Search for the cell housing the specified text and yield its [X, Y] center coordinate. 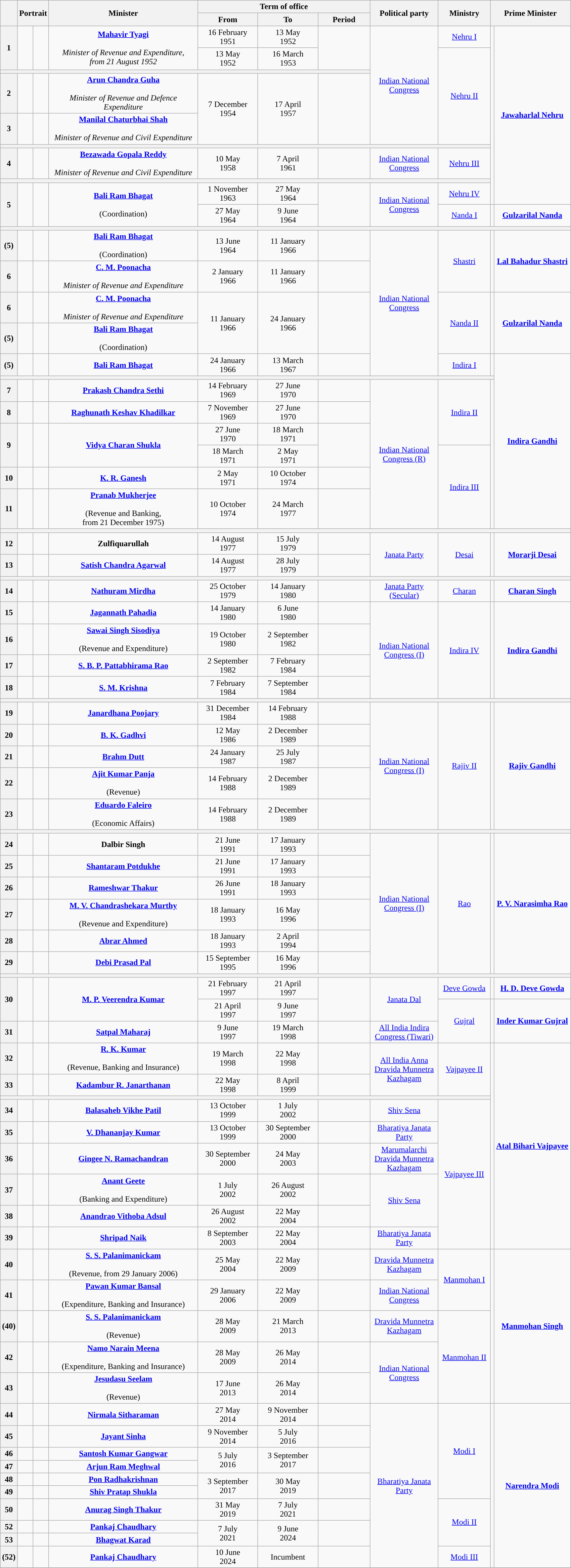
7 December1954 [228, 109]
44 [9, 1414]
Modi I [464, 1451]
3 [9, 129]
33 [9, 1085]
Vajpayee III [464, 1174]
Marumalarchi Dravida Munnetra Kazhagam [404, 1159]
Nehru IV [464, 194]
Indira IV [464, 650]
Atal Bihari Vajpayee [532, 1146]
26 June1991 [228, 888]
S. M. Krishna [123, 688]
2 [9, 93]
Manmohan Singh [532, 1326]
10 June2024 [228, 1557]
17 April1957 [288, 109]
Nehru III [464, 163]
27 May2014 [228, 1414]
19 October1980 [228, 639]
Janata Party (Secular) [404, 591]
Brahm Dutt [123, 757]
Nanda II [464, 323]
9 [9, 445]
17 June2013 [228, 1388]
Incumbent [288, 1557]
30 [9, 999]
39 [9, 1238]
Nehru II [464, 96]
6 June1980 [288, 613]
M. V. Chandrashekara Murthy(Revenue and Expenditure) [123, 914]
23 [9, 814]
Pawan Kumar Bansal(Expenditure, Banking and Insurance) [123, 1295]
From [228, 19]
52 [9, 1527]
24 March1977 [288, 509]
Arun Chandra GuhaMinister of Revenue and Defence Expenditure [123, 93]
Indira III [464, 487]
S. S. Palanimanickam(Revenue) [123, 1326]
All India Anna Dravida Munnetra Kazhagam [404, 1070]
Narendra Modi [532, 1486]
S. B. P. Pattabhirama Rao [123, 666]
36 [9, 1159]
35 [9, 1132]
24 [9, 844]
Charan [464, 591]
22 [9, 783]
7 April1961 [288, 163]
Shiv Pratap Shukla [123, 1492]
Term of office [284, 7]
10 May1958 [228, 163]
28 [9, 941]
1 November1963 [228, 194]
16 March1953 [288, 58]
11 [9, 509]
31 [9, 1032]
M. P. Veerendra Kumar [123, 999]
42 [9, 1357]
Rajiv Gandhi [532, 766]
34 [9, 1111]
32 [9, 1058]
Indian National Congress (R) [404, 454]
16 [9, 639]
24 May2003 [288, 1159]
53 [9, 1539]
Jawaharlal Nehru [532, 115]
30 May2019 [288, 1486]
Shripad Naik [123, 1238]
Bali Ram Bhagat [123, 365]
Abrar Ahmed [123, 941]
Anurag Singh Thakur [123, 1509]
21 February1997 [228, 988]
1 [9, 48]
46 [9, 1454]
49 [9, 1492]
Bezawada Gopala ReddyMinister of Revenue and Civil Expenditure [123, 163]
28 July1979 [288, 565]
15 July1979 [288, 543]
P. V. Narasimha Rao [532, 903]
Manmohan II [464, 1357]
14 [9, 591]
25 May2004 [228, 1264]
Desai [464, 554]
4 [9, 163]
Manilal Chaturbhai ShahMinister of Revenue and Civil Expenditure [123, 129]
Modi II [464, 1522]
45 [9, 1437]
13 March1967 [288, 365]
Rao [464, 903]
Balasaheb Vikhe Patil [123, 1111]
13 [9, 565]
2 January1966 [228, 277]
8 September2003 [228, 1238]
H. D. Deve Gowda [532, 988]
Santosh Kumar Gangwar [123, 1454]
29 January2006 [228, 1295]
15 September1995 [228, 963]
7 September1984 [288, 688]
Vidya Charan Shukla [123, 445]
12 [9, 543]
Shantaram Potdukhe [123, 866]
Manmohan I [464, 1280]
27 [9, 914]
37 [9, 1190]
K. R. Ganesh [123, 478]
25 July1987 [288, 757]
13 June1964 [228, 246]
14 February1969 [228, 391]
Kadambur R. Janarthanan [123, 1085]
Pranab Mukherjee(Revenue and Banking,from 21 December 1975) [123, 509]
25 October1979 [228, 591]
To [288, 19]
Period [344, 19]
Prime Minister [530, 13]
Charan Singh [532, 591]
Janata Party [404, 554]
S. S. Palanimanickam(Revenue, from 29 January 2006) [123, 1264]
8 April1999 [288, 1085]
Zulfiquarullah [123, 543]
Modi III [464, 1557]
47 [9, 1466]
31 May2019 [228, 1509]
Namo Narain Meena(Expenditure, Banking and Insurance) [123, 1357]
15 [9, 613]
Vajpayee II [464, 1070]
10 [9, 478]
V. Dhananjay Kumar [123, 1132]
Pon Radhakrishnan [123, 1479]
7 [9, 391]
Lal Bahadur Shastri [532, 261]
20 [9, 735]
29 [9, 963]
31 December1984 [228, 713]
Deve Gowda [464, 988]
7 November1969 [228, 412]
2 April1994 [288, 941]
43 [9, 1388]
Prakash Chandra Sethi [123, 391]
Gujral [464, 1021]
19 [9, 713]
Jagannath Pahadia [123, 613]
Indira I [464, 365]
38 [9, 1216]
Nathuram Mirdha [123, 591]
Sawai Singh Sisodiya(Revenue and Expenditure) [123, 639]
Debi Prasad Pal [123, 963]
Anandrao Vithoba Adsul [123, 1216]
Anant Geete(Banking and Expenditure) [123, 1190]
26 [9, 888]
R. K. Kumar(Revenue, Banking and Insurance) [123, 1058]
(40) [9, 1326]
Jesudasu Seelam(Revenue) [123, 1388]
21 [9, 757]
Dalbir Singh [123, 844]
21 March2013 [288, 1326]
Nehru I [464, 37]
Minister [123, 13]
Nanda I [464, 215]
24 January1987 [228, 757]
(52) [9, 1557]
Nirmala Sitharaman [123, 1414]
Eduardo Faleiro(Economic Affairs) [123, 814]
Raghunath Keshav Khadilkar [123, 412]
Mahavir TyagiMinister of Revenue and Expenditure,from 21 August 1952 [123, 48]
Rameshwar Thakur [123, 888]
48 [9, 1479]
Rajiv II [464, 766]
Janardhana Poojary [123, 713]
41 [9, 1295]
Arjun Ram Meghwal [123, 1466]
Inder Kumar Gujral [532, 1021]
Satish Chandra Agarwal [123, 565]
All India Indira Congress (Tiwari) [404, 1032]
18 [9, 688]
Janata Dal [404, 999]
B. K. Gadhvi [123, 735]
Ministry [464, 13]
Portrait [33, 13]
12 May1986 [228, 735]
Satpal Maharaj [123, 1032]
9 June1964 [288, 215]
17 [9, 666]
Gingee N. Ramachandran [123, 1159]
25 [9, 866]
Indira II [464, 412]
Jayant Sinha [123, 1437]
Political party [404, 13]
5 [9, 204]
16 February1951 [228, 37]
50 [9, 1509]
Ajit Kumar Panja(Revenue) [123, 783]
8 [9, 412]
Morarji Desai [532, 554]
9 June2024 [288, 1533]
40 [9, 1264]
Shastri [464, 261]
Bhagwat Karad [123, 1539]
